Provide the (x, y) coordinate of the cell's center where the given text is located.  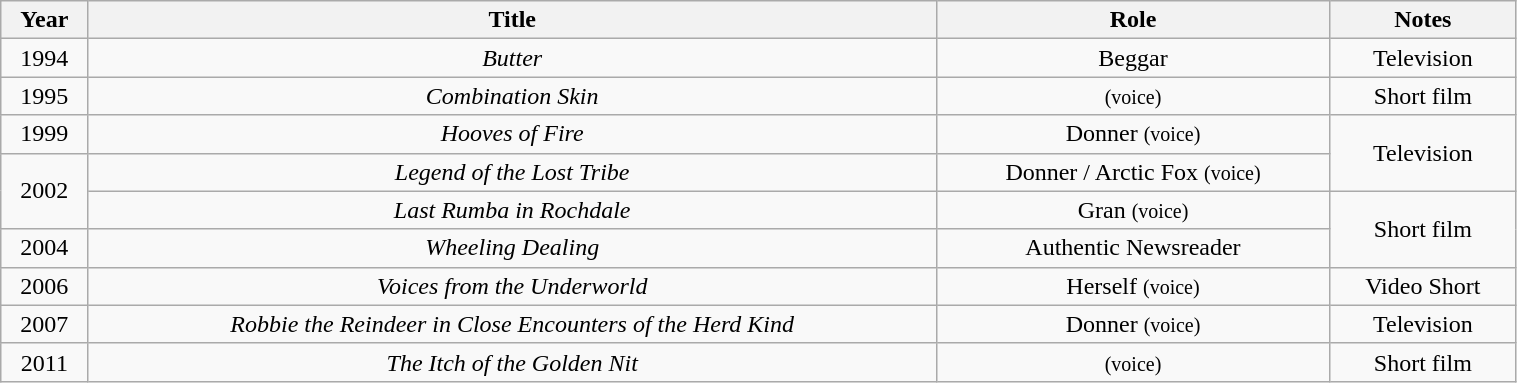
Role (1132, 20)
2011 (44, 362)
Legend of the Lost Tribe (512, 172)
The Itch of the Golden Nit (512, 362)
Combination Skin (512, 96)
Year (44, 20)
Authentic Newsreader (1132, 248)
Title (512, 20)
1995 (44, 96)
Hooves of Fire (512, 134)
2006 (44, 286)
2007 (44, 324)
Butter (512, 58)
Video Short (1423, 286)
1999 (44, 134)
Beggar (1132, 58)
Gran (voice) (1132, 210)
Donner / Arctic Fox (voice) (1132, 172)
Wheeling Dealing (512, 248)
Notes (1423, 20)
Last Rumba in Rochdale (512, 210)
2004 (44, 248)
1994 (44, 58)
Voices from the Underworld (512, 286)
Robbie the Reindeer in Close Encounters of the Herd Kind (512, 324)
Herself (voice) (1132, 286)
2002 (44, 191)
